Find where the given text appears and provide that cell's center as [X, Y] coordinate. 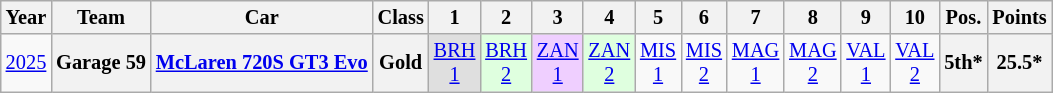
Gold [401, 63]
BRH1 [455, 63]
2 [506, 17]
6 [704, 17]
4 [609, 17]
5 [658, 17]
25.5* [1020, 63]
BRH2 [506, 63]
Team [101, 17]
7 [756, 17]
MIS1 [658, 63]
McLaren 720S GT3 Evo [262, 63]
MAG1 [756, 63]
Class [401, 17]
5th* [963, 63]
10 [914, 17]
VAL2 [914, 63]
Points [1020, 17]
Garage 59 [101, 63]
9 [866, 17]
ZAN1 [558, 63]
VAL1 [866, 63]
1 [455, 17]
Car [262, 17]
Year [26, 17]
3 [558, 17]
2025 [26, 63]
ZAN2 [609, 63]
8 [812, 17]
MIS2 [704, 63]
MAG2 [812, 63]
Pos. [963, 17]
